Search for the cell housing the specified text and yield its [X, Y] center coordinate. 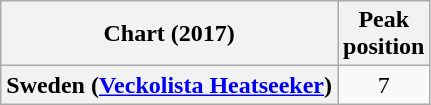
Chart (2017) [170, 34]
Peakposition [384, 34]
7 [384, 85]
Sweden (Veckolista Heatseeker) [170, 85]
